Return (X, Y) of the center of cell containing provided text 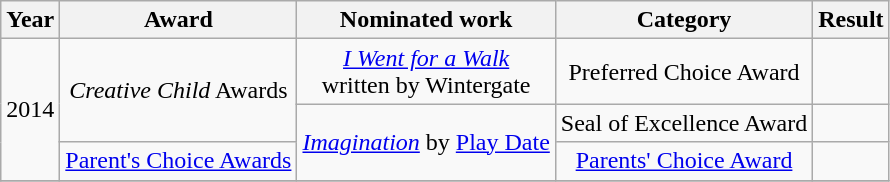
Parent's Choice Awards (178, 161)
Year (30, 20)
Seal of Excellence Award (684, 123)
Award (178, 20)
Imagination by Play Date (426, 142)
Creative Child Awards (178, 90)
2014 (30, 110)
Preferred Choice Award (684, 72)
Parents' Choice Award (684, 161)
Category (684, 20)
Result (851, 20)
I Went for a Walkwritten by Wintergate (426, 72)
Nominated work (426, 20)
